Scan for the cell matching the given text and deliver its (X, Y) coordinate at center. 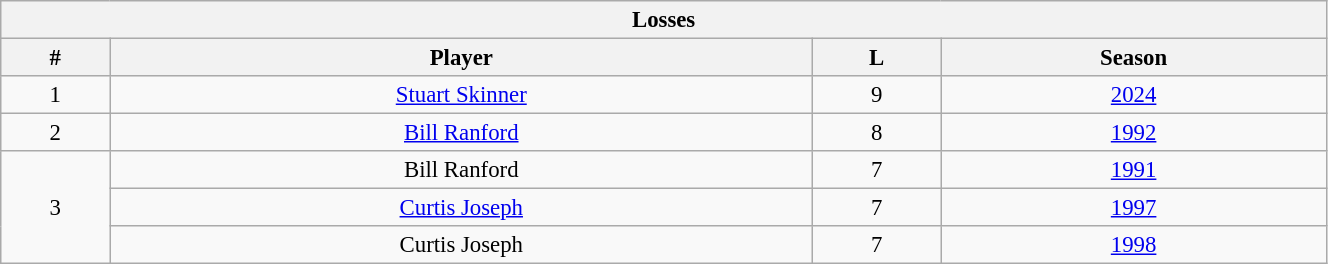
9 (877, 95)
1 (56, 95)
1998 (1134, 245)
Losses (664, 20)
1992 (1134, 133)
Stuart Skinner (462, 95)
1997 (1134, 208)
Season (1134, 58)
L (877, 58)
3 (56, 208)
1991 (1134, 170)
2 (56, 133)
8 (877, 133)
2024 (1134, 95)
Player (462, 58)
# (56, 58)
